Return the (X, Y) coordinate for the center point of the cell that contains the specified text.  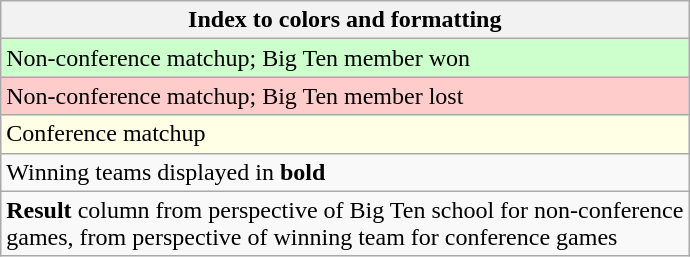
Winning teams displayed in bold (345, 172)
Index to colors and formatting (345, 20)
Non-conference matchup; Big Ten member won (345, 58)
Result column from perspective of Big Ten school for non-conferencegames, from perspective of winning team for conference games (345, 224)
Non-conference matchup; Big Ten member lost (345, 96)
Conference matchup (345, 134)
